Extract the (x, y) coordinate from the center of the cell holding the provided text.  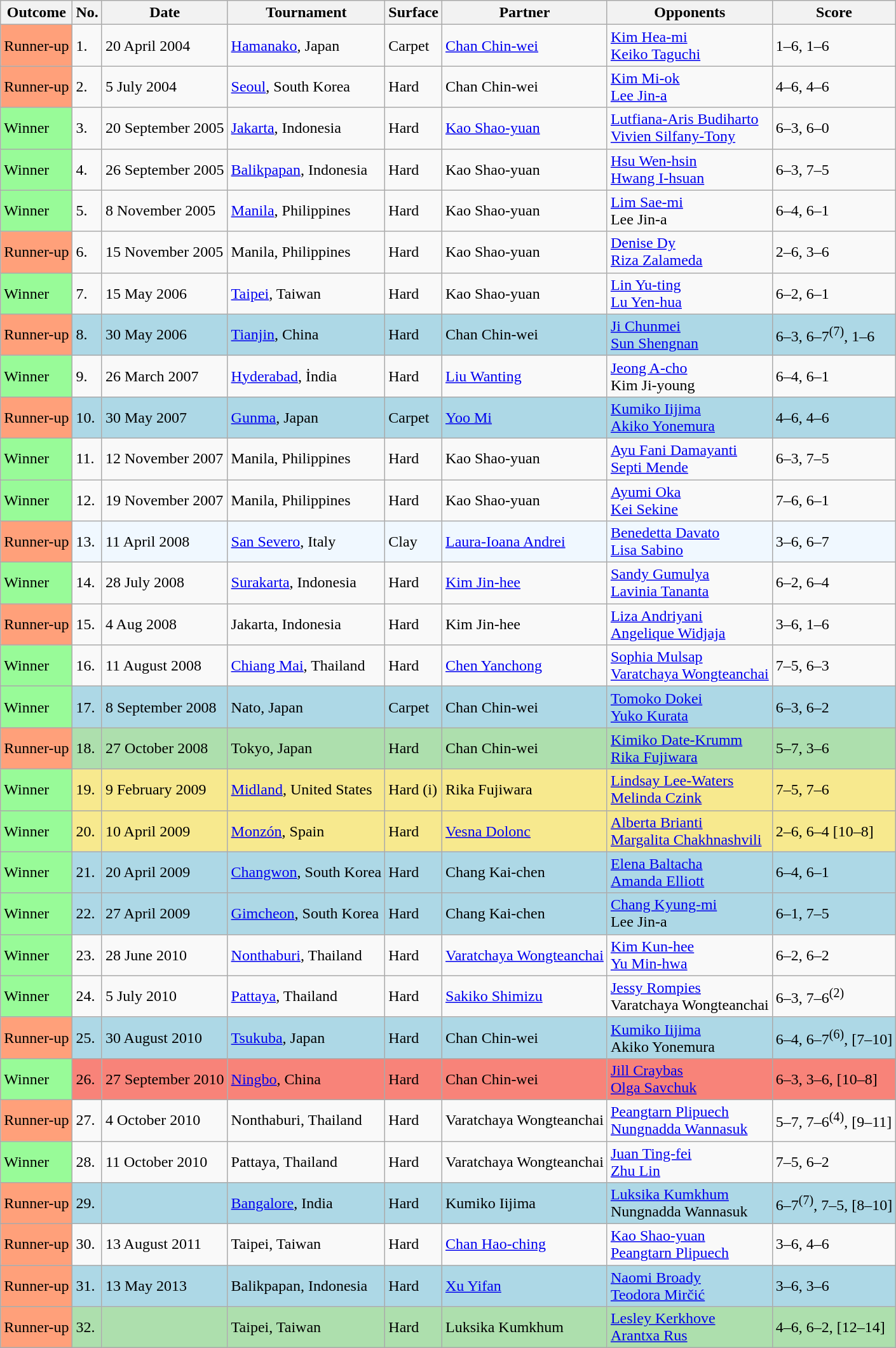
5–7, 3–6 (834, 749)
Lindsay Lee-Waters Melinda Czink (689, 789)
Benedetta Davato Lisa Sabino (689, 541)
22. (87, 914)
6–1, 7–5 (834, 914)
3–6, 3–6 (834, 1286)
San Severo, Italy (306, 541)
30 May 2007 (165, 417)
10 April 2009 (165, 831)
Surface (414, 13)
Luksika Kumkhum Nungnadda Wannasuk (689, 1204)
13 May 2013 (165, 1286)
5 July 2010 (165, 997)
19. (87, 789)
Alberta Brianti Margalita Chakhnashvili (689, 831)
20 April 2004 (165, 46)
Lim Sae-mi Lee Jin-a (689, 211)
7–5, 7–6 (834, 789)
Ayumi Oka Kei Sekine (689, 500)
8 November 2005 (165, 211)
Clay (414, 541)
Outcome (37, 13)
3–6, 1–6 (834, 624)
6–3, 6–7(7), 1–6 (834, 334)
Jessy Rompies Varatchaya Wongteanchai (689, 997)
Peangtarn Plipuech Nungnadda Wannasuk (689, 1120)
Score (834, 13)
5. (87, 211)
Jill Craybas Olga Savchuk (689, 1079)
Tournament (306, 13)
1–6, 1–6 (834, 46)
5 July 2004 (165, 86)
Xu Yifan (525, 1286)
Kumiko Iijima (525, 1204)
Lutfiana-Aris Budiharto Vivien Silfany-Tony (689, 128)
Jeong A-cho Kim Ji-young (689, 376)
Lesley Kerkhove Arantxa Rus (689, 1327)
Rika Fujiwara (525, 789)
6–2, 6–1 (834, 294)
14. (87, 583)
28. (87, 1162)
1. (87, 46)
Liza Andriyani Angelique Widjaja (689, 624)
4 Aug 2008 (165, 624)
12 November 2007 (165, 459)
Partner (525, 13)
Chen Yanchong (525, 666)
26 September 2005 (165, 169)
11. (87, 459)
Date (165, 13)
15. (87, 624)
11 August 2008 (165, 666)
2. (87, 86)
11 October 2010 (165, 1162)
2–6, 6–4 [10–8] (834, 831)
30 August 2010 (165, 1037)
Kim Mi-ok Lee Jin-a (689, 86)
Bangalore, India (306, 1204)
9. (87, 376)
28 June 2010 (165, 955)
No. (87, 13)
Tsukuba, Japan (306, 1037)
Liu Wanting (525, 376)
Lin Yu-ting Lu Yen-hua (689, 294)
27 April 2009 (165, 914)
25. (87, 1037)
Hard (i) (414, 789)
Sophia Mulsap Varatchaya Wongteanchai (689, 666)
4. (87, 169)
6–3, 6–2 (834, 707)
19 November 2007 (165, 500)
21. (87, 872)
29. (87, 1204)
6–3, 3–6, [10–8] (834, 1079)
13. (87, 541)
20. (87, 831)
3–6, 4–6 (834, 1244)
3–6, 6–7 (834, 541)
16. (87, 666)
Nato, Japan (306, 707)
7–5, 6–2 (834, 1162)
Monzón, Spain (306, 831)
15 May 2006 (165, 294)
26 March 2007 (165, 376)
Gimcheon, South Korea (306, 914)
Denise Dy Riza Zalameda (689, 252)
Chang Kyung-mi Lee Jin-a (689, 914)
Naomi Broady Teodora Mirčić (689, 1286)
Gunma, Japan (306, 417)
Tianjin, China (306, 334)
26. (87, 1079)
Chan Hao-ching (525, 1244)
6. (87, 252)
8. (87, 334)
Opponents (689, 13)
Laura-Ioana Andrei (525, 541)
Kim Kun-hee Yu Min-hwa (689, 955)
Vesna Dolonc (525, 831)
10. (87, 417)
Midland, United States (306, 789)
Hyderabad, İndia (306, 376)
Juan Ting-fei Zhu Lin (689, 1162)
7. (87, 294)
27 October 2008 (165, 749)
Ayu Fani Damayanti Septi Mende (689, 459)
13 August 2011 (165, 1244)
7–5, 6–3 (834, 666)
24. (87, 997)
Chiang Mai, Thailand (306, 666)
3. (87, 128)
23. (87, 955)
Sandy Gumulya Lavinia Tananta (689, 583)
4–6, 6–2, [12–14] (834, 1327)
Hamanako, Japan (306, 46)
4 October 2010 (165, 1120)
7–6, 6–1 (834, 500)
6–4, 6–7(6), [7–10] (834, 1037)
Surakarta, Indonesia (306, 583)
Tokyo, Japan (306, 749)
Kao Shao-yuan Peangtarn Plipuech (689, 1244)
9 February 2009 (165, 789)
31. (87, 1286)
15 November 2005 (165, 252)
Seoul, South Korea (306, 86)
20 September 2005 (165, 128)
Tomoko Dokei Yuko Kurata (689, 707)
32. (87, 1327)
18. (87, 749)
30 May 2006 (165, 334)
30. (87, 1244)
5–7, 7–6(4), [9–11] (834, 1120)
11 April 2008 (165, 541)
2–6, 3–6 (834, 252)
Hsu Wen-hsin Hwang I-hsuan (689, 169)
6–3, 7–6(2) (834, 997)
27 September 2010 (165, 1079)
27. (87, 1120)
Ningbo, China (306, 1079)
28 July 2008 (165, 583)
12. (87, 500)
Kimiko Date-Krumm Rika Fujiwara (689, 749)
Changwon, South Korea (306, 872)
Elena Baltacha Amanda Elliott (689, 872)
Yoo Mi (525, 417)
8 September 2008 (165, 707)
6–3, 6–0 (834, 128)
6–2, 6–2 (834, 955)
Ji Chunmei Sun Shengnan (689, 334)
Sakiko Shimizu (525, 997)
Luksika Kumkhum (525, 1327)
Kim Hea-mi Keiko Taguchi (689, 46)
6–7(7), 7–5, [8–10] (834, 1204)
6–2, 6–4 (834, 583)
17. (87, 707)
20 April 2009 (165, 872)
